For the text-containing cell, return its midpoint in [x, y] coordinate format. 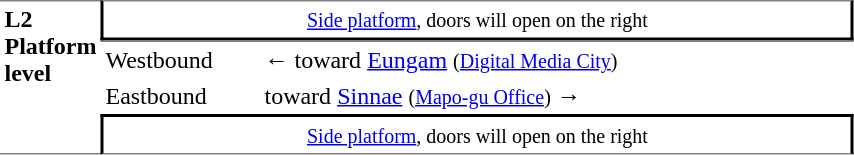
Westbound [180, 59]
Eastbound [180, 96]
← toward Eungam (Digital Media City) [557, 59]
L2Platform level [50, 77]
toward Sinnae (Mapo-gu Office) → [557, 96]
